From the cell containing the given text, extract its center point as (x, y) coordinate. 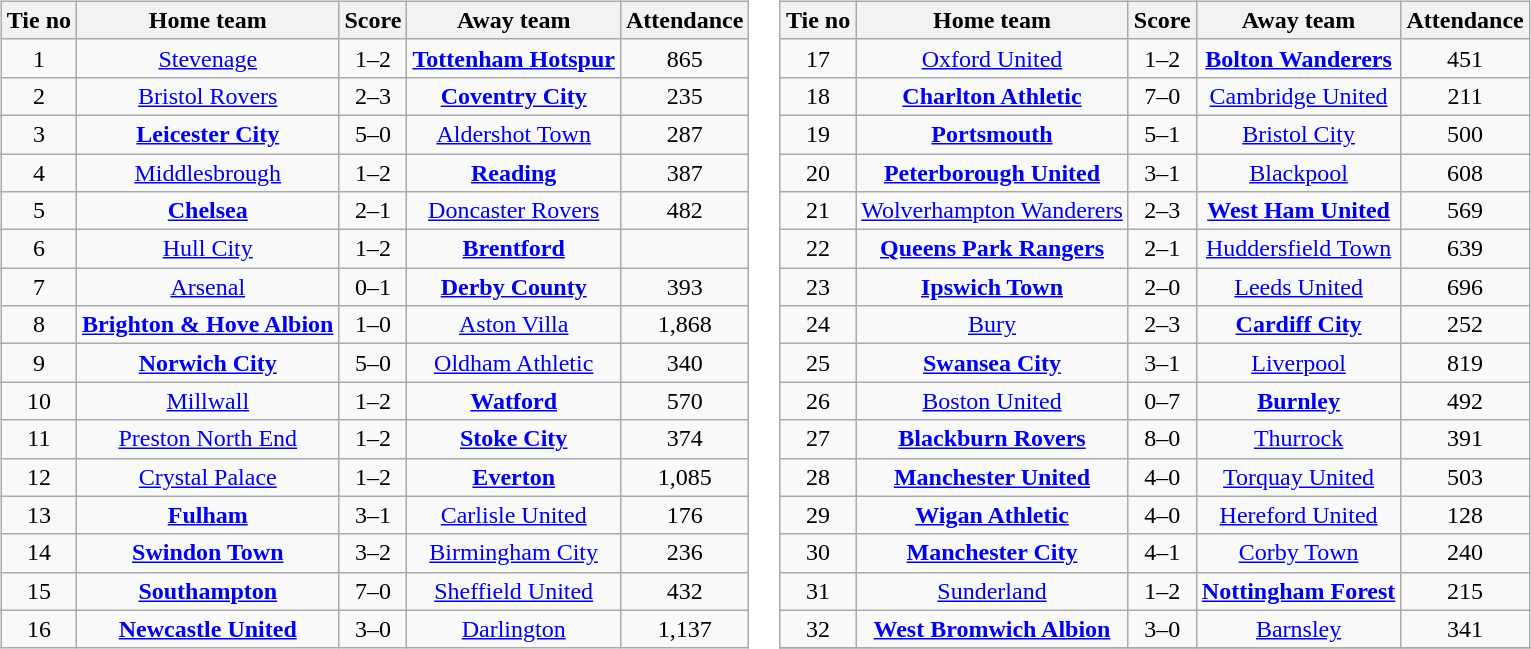
Nottingham Forest (1298, 591)
4–1 (1162, 553)
7 (38, 287)
Reading (514, 173)
Bury (992, 325)
Oxford United (992, 58)
Brighton & Hove Albion (208, 325)
32 (818, 629)
Hereford United (1298, 515)
14 (38, 553)
8 (38, 325)
819 (1465, 363)
Bristol Rovers (208, 96)
2–0 (1162, 287)
432 (684, 591)
Leicester City (208, 134)
503 (1465, 477)
235 (684, 96)
Darlington (514, 629)
Birmingham City (514, 553)
Thurrock (1298, 439)
Sheffield United (514, 591)
West Ham United (1298, 211)
Portsmouth (992, 134)
Boston United (992, 401)
11 (38, 439)
Cardiff City (1298, 325)
20 (818, 173)
13 (38, 515)
Stoke City (514, 439)
374 (684, 439)
Doncaster Rovers (514, 211)
Carlisle United (514, 515)
Barnsley (1298, 629)
451 (1465, 58)
Queens Park Rangers (992, 249)
Huddersfield Town (1298, 249)
Millwall (208, 401)
Middlesbrough (208, 173)
340 (684, 363)
West Bromwich Albion (992, 629)
Crystal Palace (208, 477)
18 (818, 96)
Stevenage (208, 58)
30 (818, 553)
387 (684, 173)
Swindon Town (208, 553)
Blackburn Rovers (992, 439)
Ipswich Town (992, 287)
Bristol City (1298, 134)
21 (818, 211)
Aldershot Town (514, 134)
865 (684, 58)
5 (38, 211)
29 (818, 515)
Derby County (514, 287)
0–7 (1162, 401)
Arsenal (208, 287)
341 (1465, 629)
252 (1465, 325)
Tottenham Hotspur (514, 58)
128 (1465, 515)
Peterborough United (992, 173)
215 (1465, 591)
482 (684, 211)
Aston Villa (514, 325)
696 (1465, 287)
27 (818, 439)
639 (1465, 249)
1,085 (684, 477)
Wolverhampton Wanderers (992, 211)
Chelsea (208, 211)
3 (38, 134)
Norwich City (208, 363)
23 (818, 287)
Manchester City (992, 553)
Swansea City (992, 363)
9 (38, 363)
240 (1465, 553)
26 (818, 401)
Brentford (514, 249)
Newcastle United (208, 629)
Charlton Athletic (992, 96)
Wigan Athletic (992, 515)
Everton (514, 477)
569 (1465, 211)
Oldham Athletic (514, 363)
Bolton Wanderers (1298, 58)
Leeds United (1298, 287)
391 (1465, 439)
492 (1465, 401)
28 (818, 477)
500 (1465, 134)
Manchester United (992, 477)
3–2 (373, 553)
4 (38, 173)
Blackpool (1298, 173)
8–0 (1162, 439)
0–1 (373, 287)
22 (818, 249)
Sunderland (992, 591)
608 (1465, 173)
31 (818, 591)
5–1 (1162, 134)
17 (818, 58)
Hull City (208, 249)
Southampton (208, 591)
Coventry City (514, 96)
176 (684, 515)
25 (818, 363)
Torquay United (1298, 477)
236 (684, 553)
15 (38, 591)
1–0 (373, 325)
Burnley (1298, 401)
12 (38, 477)
Watford (514, 401)
Corby Town (1298, 553)
393 (684, 287)
Liverpool (1298, 363)
Fulham (208, 515)
Cambridge United (1298, 96)
570 (684, 401)
1 (38, 58)
287 (684, 134)
10 (38, 401)
2 (38, 96)
6 (38, 249)
1,137 (684, 629)
1,868 (684, 325)
211 (1465, 96)
19 (818, 134)
24 (818, 325)
16 (38, 629)
Preston North End (208, 439)
